Search for the cell housing the specified text and yield its [X, Y] center coordinate. 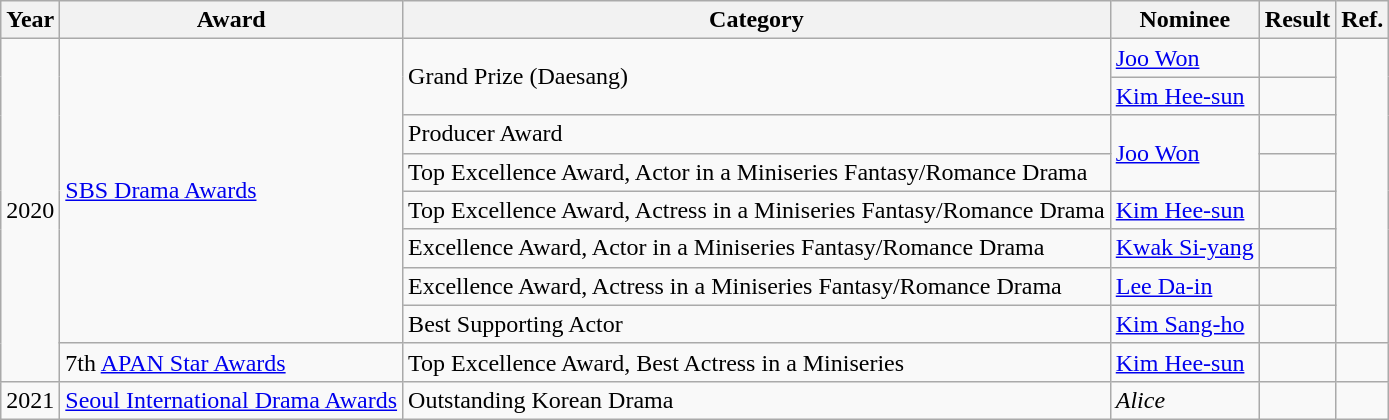
Nominee [1184, 20]
Excellence Award, Actress in a Miniseries Fantasy/Romance Drama [757, 286]
Producer Award [757, 134]
Category [757, 20]
Kim Sang-ho [1184, 324]
Top Excellence Award, Actor in a Miniseries Fantasy/Romance Drama [757, 172]
Year [30, 20]
Top Excellence Award, Best Actress in a Miniseries [757, 362]
2021 [30, 400]
Outstanding Korean Drama [757, 400]
Seoul International Drama Awards [232, 400]
7th APAN Star Awards [232, 362]
SBS Drama Awards [232, 191]
Excellence Award, Actor in a Miniseries Fantasy/Romance Drama [757, 248]
Grand Prize (Daesang) [757, 77]
Kwak Si-yang [1184, 248]
Top Excellence Award, Actress in a Miniseries Fantasy/Romance Drama [757, 210]
Ref. [1362, 20]
Award [232, 20]
Lee Da-in [1184, 286]
Result [1297, 20]
Alice [1184, 400]
2020 [30, 210]
Best Supporting Actor [757, 324]
